Determine the (X, Y) coordinate at the center of the cell enclosing the given text.  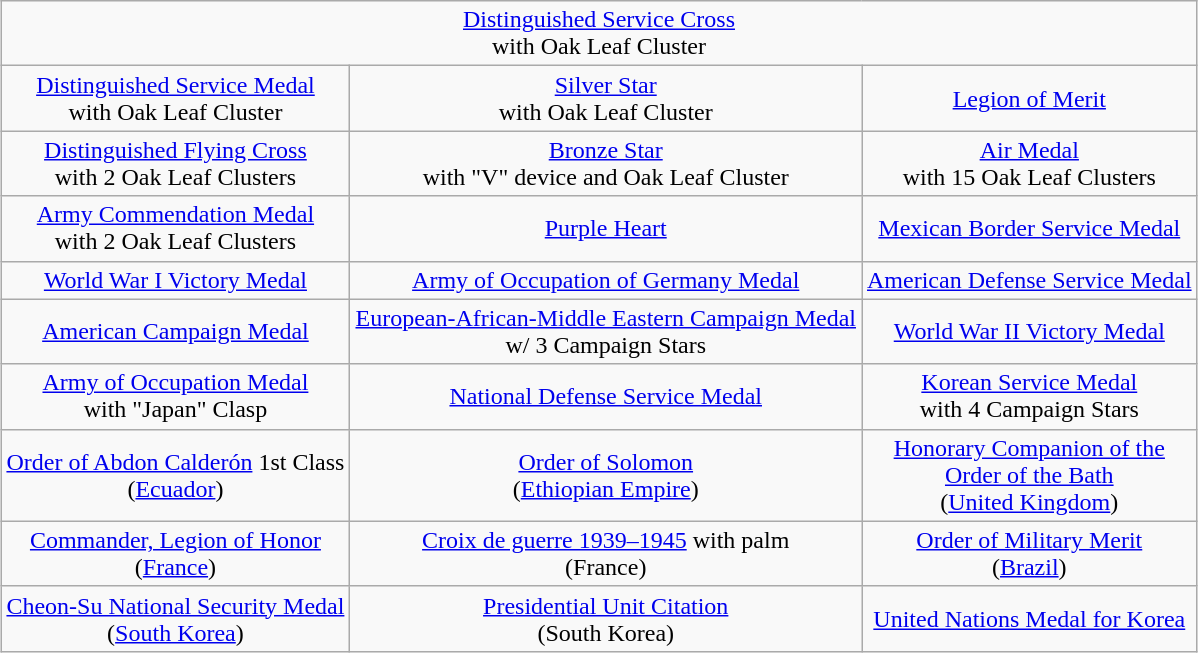
Bronze Star with "V" device and Oak Leaf Cluster (606, 164)
Korean Service Medal with 4 Campaign Stars (1030, 396)
Order of Abdon Calderón 1st Class (Ecuador) (176, 475)
Army of Occupation of Germany Medal (606, 280)
American Defense Service Medal (1030, 280)
American Campaign Medal (176, 332)
Distinguished Service Medal with Oak Leaf Cluster (176, 98)
Silver Star with Oak Leaf Cluster (606, 98)
Distinguished Service Cross with Oak Leaf Cluster (599, 34)
Air Medal with 15 Oak Leaf Clusters (1030, 164)
Honorary Companion of the Order of the Bath (United Kingdom) (1030, 475)
European-African-Middle Eastern Campaign Medal w/ 3 Campaign Stars (606, 332)
Croix de guerre 1939–1945 with palm (France) (606, 554)
National Defense Service Medal (606, 396)
Commander, Legion of Honor (France) (176, 554)
Order of Military Merit (Brazil) (1030, 554)
World War II Victory Medal (1030, 332)
Army of Occupation Medal with "Japan" Clasp (176, 396)
Presidential Unit Citation (South Korea) (606, 618)
Legion of Merit (1030, 98)
World War I Victory Medal (176, 280)
Army Commendation Medal with 2 Oak Leaf Clusters (176, 228)
Mexican Border Service Medal (1030, 228)
Cheon-Su National Security Medal (South Korea) (176, 618)
Order of Solomon (Ethiopian Empire) (606, 475)
Distinguished Flying Cross with 2 Oak Leaf Clusters (176, 164)
United Nations Medal for Korea (1030, 618)
Purple Heart (606, 228)
